Provide the (X, Y) coordinate of the cell's center where the given text is located.  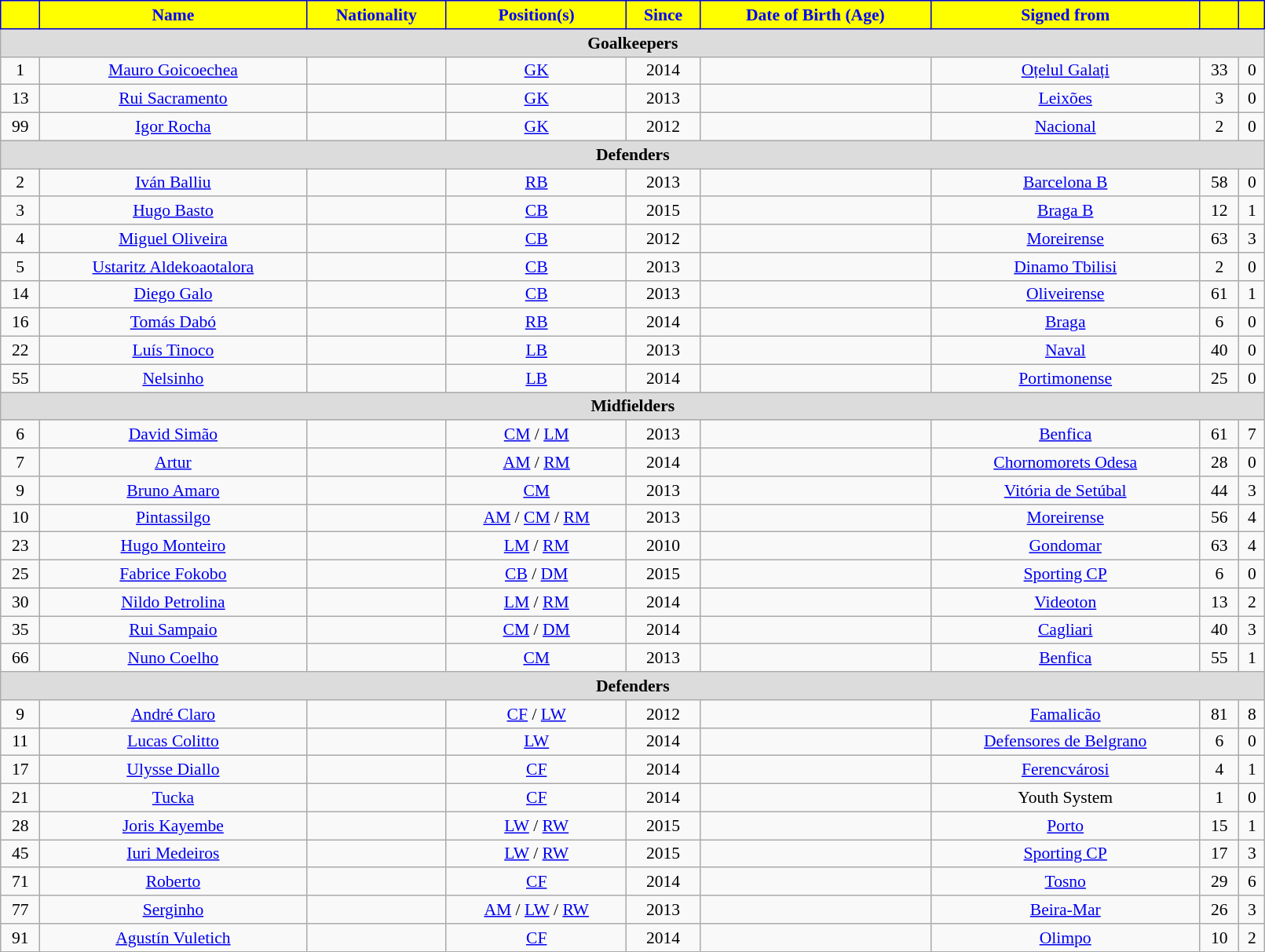
11 (20, 742)
14 (20, 294)
Barcelona B (1066, 183)
Bruno Amaro (174, 491)
12 (1219, 211)
29 (1219, 882)
30 (20, 602)
8 (1252, 714)
35 (20, 630)
Igor Rocha (174, 127)
Youth System (1066, 798)
Signed from (1066, 15)
CM / DM (536, 630)
Nelsinho (174, 378)
CB / DM (536, 574)
Defensores de Belgrano (1066, 742)
Videoton (1066, 602)
66 (20, 658)
26 (1219, 910)
44 (1219, 491)
Iván Balliu (174, 183)
Nacional (1066, 127)
Portimonense (1066, 378)
André Claro (174, 714)
Artur (174, 462)
Leixões (1066, 99)
AM / RM (536, 462)
81 (1219, 714)
Hugo Monteiro (174, 546)
AM / LW / RW (536, 910)
45 (20, 854)
Joris Kayembe (174, 826)
CM / LM (536, 435)
Gondomar (1066, 546)
Mauro Goicoechea (174, 71)
99 (20, 127)
Midfielders (633, 407)
Naval (1066, 351)
23 (20, 546)
Ustaritz Aldekoaotalora (174, 267)
AM / CM / RM (536, 518)
Fabrice Fokobo (174, 574)
Nationality (376, 15)
Beira-Mar (1066, 910)
CF / LW (536, 714)
Rui Sacramento (174, 99)
Vitória de Setúbal (1066, 491)
Olimpo (1066, 938)
Goalkeepers (633, 43)
2010 (663, 546)
Nildo Petrolina (174, 602)
Ulysse Diallo (174, 770)
Position(s) (536, 15)
Porto (1066, 826)
Name (174, 15)
Tomás Dabó (174, 323)
Oțelul Galați (1066, 71)
22 (20, 351)
71 (20, 882)
Braga (1066, 323)
5 (20, 267)
Serginho (174, 910)
Iuri Medeiros (174, 854)
16 (20, 323)
Chornomorets Odesa (1066, 462)
Braga B (1066, 211)
Date of Birth (Age) (815, 15)
Agustín Vuletich (174, 938)
Hugo Basto (174, 211)
Since (663, 15)
Roberto (174, 882)
Ferencvárosi (1066, 770)
Tosno (1066, 882)
91 (20, 938)
56 (1219, 518)
Pintassilgo (174, 518)
15 (1219, 826)
David Simão (174, 435)
Miguel Oliveira (174, 239)
Oliveirense (1066, 294)
Lucas Colitto (174, 742)
Luís Tinoco (174, 351)
77 (20, 910)
Famalicão (1066, 714)
Dinamo Tbilisi (1066, 267)
LW (536, 742)
Rui Sampaio (174, 630)
Cagliari (1066, 630)
58 (1219, 183)
Nuno Coelho (174, 658)
33 (1219, 71)
Tucka (174, 798)
Diego Galo (174, 294)
21 (20, 798)
